Provide the (x, y) coordinate of the cell's center where the given text is located.  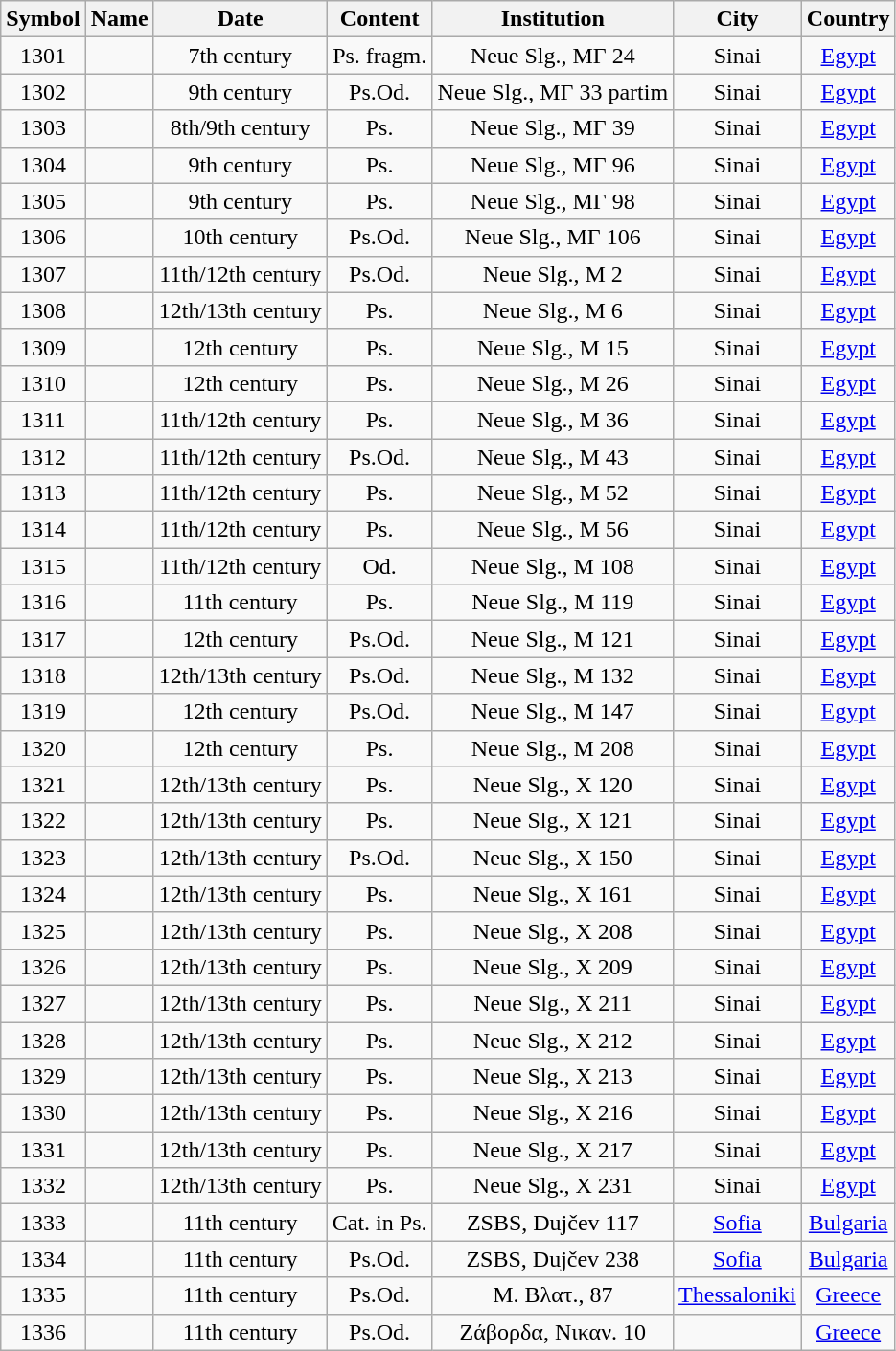
Neue Slg., X 231 (553, 1186)
Od. (379, 566)
Cat. in Ps. (379, 1223)
1319 (43, 712)
Neue Slg., X 161 (553, 894)
Neue Slg., Μ 208 (553, 748)
Name (119, 19)
Neue Slg., Μ 121 (553, 639)
Neue Slg., Μ 147 (553, 712)
1318 (43, 675)
ZSBS, Dujčev 238 (553, 1259)
1330 (43, 1113)
Neue Slg., Μ 36 (553, 420)
Neue Slg., ΜΓ 33 partim (553, 92)
Μ. Βλατ., 87 (553, 1295)
Neue Slg., ΜΓ 39 (553, 128)
1328 (43, 1040)
1329 (43, 1077)
Date (240, 19)
Neue Slg., Μ 43 (553, 457)
1313 (43, 493)
1310 (43, 383)
Neue Slg., Μ 2 (553, 274)
Thessaloniki (738, 1295)
1308 (43, 310)
Neue Slg., Μ 26 (553, 383)
Neue Slg., X 211 (553, 1003)
ZSBS, Dujčev 117 (553, 1223)
Institution (553, 19)
Neue Slg., X 209 (553, 967)
7th century (240, 56)
1326 (43, 967)
1327 (43, 1003)
1333 (43, 1223)
1324 (43, 894)
Symbol (43, 19)
1332 (43, 1186)
Neue Slg., ΜΓ 96 (553, 165)
Neue Slg., ΜΓ 24 (553, 56)
1305 (43, 201)
Ζάβορδα, Νικαν. 10 (553, 1332)
1311 (43, 420)
1301 (43, 56)
Neue Slg., X 212 (553, 1040)
Neue Slg., Μ 132 (553, 675)
1315 (43, 566)
Neue Slg., Μ 6 (553, 310)
1304 (43, 165)
Neue Slg., Μ 15 (553, 347)
1312 (43, 457)
1335 (43, 1295)
Neue Slg., X 216 (553, 1113)
1307 (43, 274)
1331 (43, 1150)
Neue Slg., X 120 (553, 785)
1317 (43, 639)
1336 (43, 1332)
Ps. fragm. (379, 56)
1334 (43, 1259)
1316 (43, 603)
1303 (43, 128)
Neue Slg., X 208 (553, 930)
Neue Slg., Μ 119 (553, 603)
1306 (43, 238)
1325 (43, 930)
1314 (43, 530)
City (738, 19)
Neue Slg., X 150 (553, 858)
Country (848, 19)
Content (379, 19)
Neue Slg., Μ 56 (553, 530)
1321 (43, 785)
10th century (240, 238)
1302 (43, 92)
1323 (43, 858)
Neue Slg., X 213 (553, 1077)
Neue Slg., ΜΓ 106 (553, 238)
Neue Slg., ΜΓ 98 (553, 201)
Neue Slg., X 217 (553, 1150)
1309 (43, 347)
Neue Slg., Μ 108 (553, 566)
Neue Slg., Μ 52 (553, 493)
1320 (43, 748)
1322 (43, 821)
Neue Slg., X 121 (553, 821)
8th/9th century (240, 128)
